Scan for the cell matching the given text and deliver its [X, Y] coordinate at center. 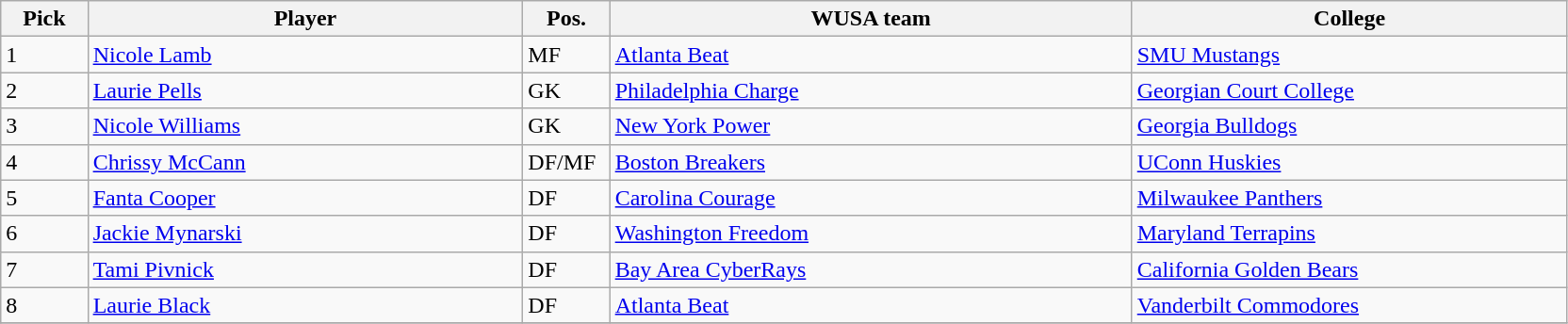
4 [44, 162]
Pick [44, 19]
Laurie Pells [305, 90]
MF [566, 55]
Pos. [566, 19]
5 [44, 198]
Georgia Bulldogs [1349, 126]
Fanta Cooper [305, 198]
WUSA team [871, 19]
7 [44, 269]
Carolina Courage [871, 198]
Nicole Williams [305, 126]
Player [305, 19]
Jackie Mynarski [305, 234]
Nicole Lamb [305, 55]
SMU Mustangs [1349, 55]
DF/MF [566, 162]
College [1349, 19]
Vanderbilt Commodores [1349, 305]
Georgian Court College [1349, 90]
Maryland Terrapins [1349, 234]
Washington Freedom [871, 234]
California Golden Bears [1349, 269]
New York Power [871, 126]
Laurie Black [305, 305]
8 [44, 305]
Philadelphia Charge [871, 90]
3 [44, 126]
Tami Pivnick [305, 269]
Chrissy McCann [305, 162]
6 [44, 234]
UConn Huskies [1349, 162]
1 [44, 55]
Boston Breakers [871, 162]
2 [44, 90]
Bay Area CyberRays [871, 269]
Milwaukee Panthers [1349, 198]
